For the text-containing cell, return its midpoint in [X, Y] coordinate format. 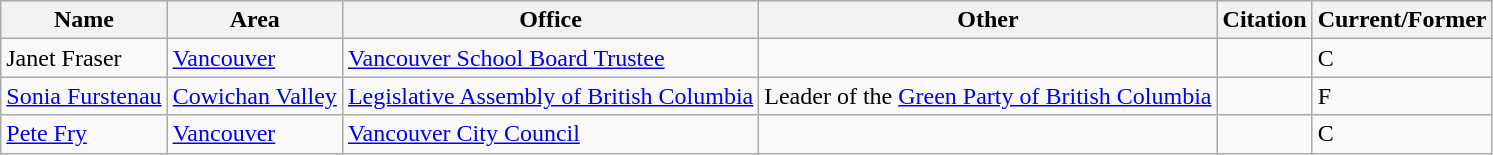
Current/Former [1402, 20]
Area [254, 20]
Janet Fraser [84, 58]
F [1402, 96]
Leader of the Green Party of British Columbia [988, 96]
Name [84, 20]
Sonia Furstenau [84, 96]
Office [550, 20]
Pete Fry [84, 134]
Citation [1264, 20]
Cowichan Valley [254, 96]
Legislative Assembly of British Columbia [550, 96]
Other [988, 20]
Vancouver School Board Trustee [550, 58]
Vancouver City Council [550, 134]
